Scan for the cell matching the given text and deliver its [x, y] coordinate at center. 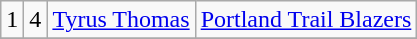
1 [12, 20]
4 [36, 20]
Tyrus Thomas [121, 20]
Portland Trail Blazers [306, 20]
